Detect which cell encompasses the target text, then output its [X, Y] center coordinate. 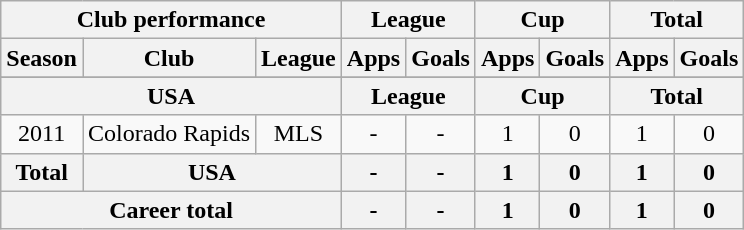
Season [42, 58]
Career total [172, 210]
Club performance [172, 20]
2011 [42, 134]
Club [168, 58]
MLS [299, 134]
Colorado Rapids [168, 134]
